Extract the [x, y] coordinate from the center of the cell holding the provided text.  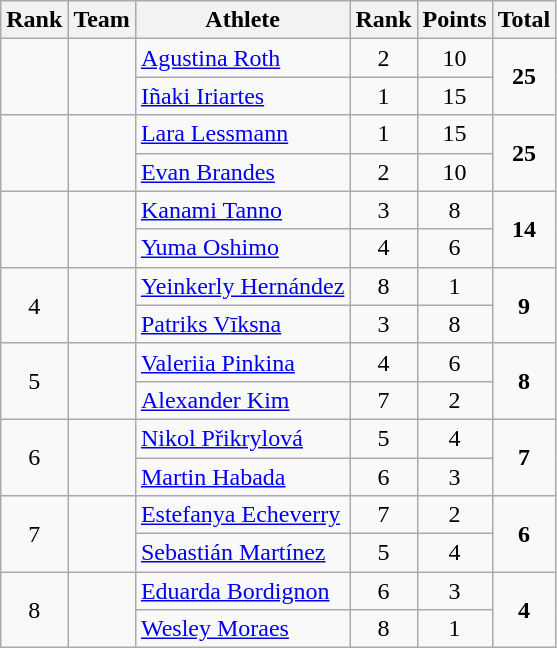
Valeriia Pinkina [242, 362]
Eduarda Bordignon [242, 591]
Wesley Moraes [242, 629]
Kanami Tanno [242, 210]
Evan Brandes [242, 172]
Agustina Roth [242, 58]
Martin Habada [242, 477]
Yuma Oshimo [242, 248]
Team [102, 20]
Points [454, 20]
Nikol Přikrylová [242, 438]
Yeinkerly Hernández [242, 286]
Estefanya Echeverry [242, 515]
Patriks Vīksna [242, 324]
14 [524, 229]
Lara Lessmann [242, 134]
Athlete [242, 20]
9 [524, 305]
Iñaki Iriartes [242, 96]
Alexander Kim [242, 400]
Total [524, 20]
Sebastián Martínez [242, 553]
